Output the (x, y) coordinate of the center of the cell containing the given text.  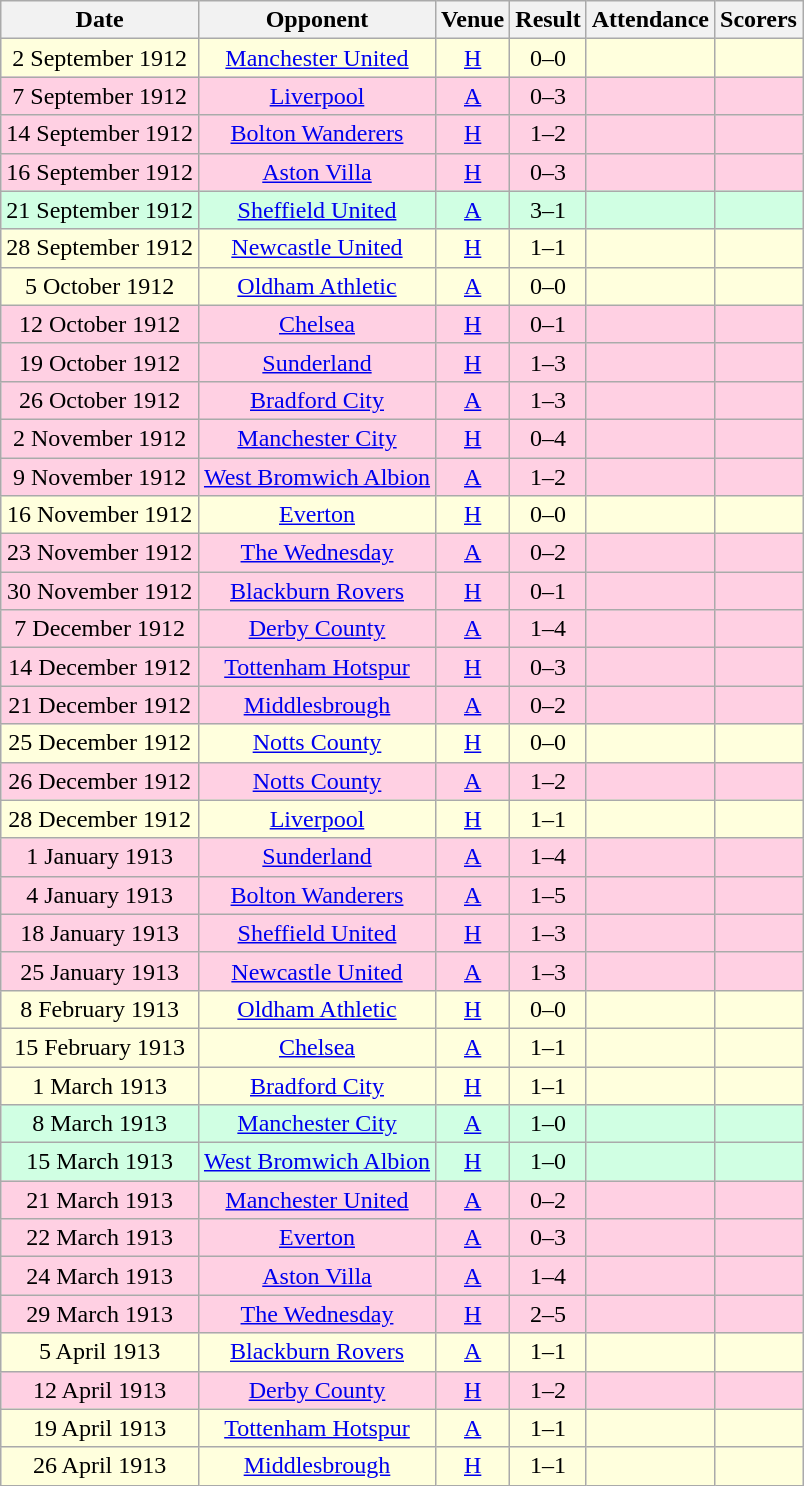
8 February 1913 (100, 1009)
15 March 1913 (100, 1162)
16 November 1912 (100, 515)
1–5 (548, 895)
12 October 1912 (100, 324)
28 September 1912 (100, 248)
26 April 1913 (100, 1466)
1 March 1913 (100, 1085)
Scorers (759, 20)
5 April 1913 (100, 1352)
25 January 1913 (100, 971)
19 April 1913 (100, 1428)
0–4 (548, 438)
28 December 1912 (100, 819)
Opponent (316, 20)
30 November 1912 (100, 591)
24 March 1913 (100, 1276)
1 January 1913 (100, 857)
Venue (473, 20)
14 December 1912 (100, 667)
7 December 1912 (100, 629)
5 October 1912 (100, 286)
2–5 (548, 1314)
2 November 1912 (100, 438)
19 October 1912 (100, 362)
Attendance (650, 20)
25 December 1912 (100, 743)
3–1 (548, 210)
26 October 1912 (100, 400)
4 January 1913 (100, 895)
21 March 1913 (100, 1200)
15 February 1913 (100, 1047)
29 March 1913 (100, 1314)
Result (548, 20)
7 September 1912 (100, 96)
21 December 1912 (100, 705)
21 September 1912 (100, 210)
Date (100, 20)
18 January 1913 (100, 933)
2 September 1912 (100, 58)
8 March 1913 (100, 1124)
26 December 1912 (100, 781)
9 November 1912 (100, 477)
16 September 1912 (100, 172)
22 March 1913 (100, 1238)
12 April 1913 (100, 1390)
23 November 1912 (100, 553)
14 September 1912 (100, 134)
